Locate the cell with the specified text and output its (X, Y) center coordinate. 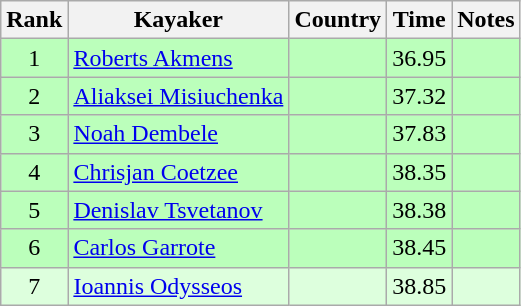
36.95 (420, 58)
Denislav Tsvetanov (178, 210)
5 (34, 210)
1 (34, 58)
Rank (34, 20)
4 (34, 172)
Roberts Akmens (178, 58)
37.83 (420, 134)
38.45 (420, 248)
6 (34, 248)
3 (34, 134)
38.38 (420, 210)
38.35 (420, 172)
Ioannis Odysseos (178, 286)
37.32 (420, 96)
Carlos Garrote (178, 248)
Time (420, 20)
Aliaksei Misiuchenka (178, 96)
Kayaker (178, 20)
7 (34, 286)
Notes (486, 20)
Country (338, 20)
Noah Dembele (178, 134)
38.85 (420, 286)
2 (34, 96)
Chrisjan Coetzee (178, 172)
